Return the (x, y) coordinate for the center point of the cell that contains the specified text.  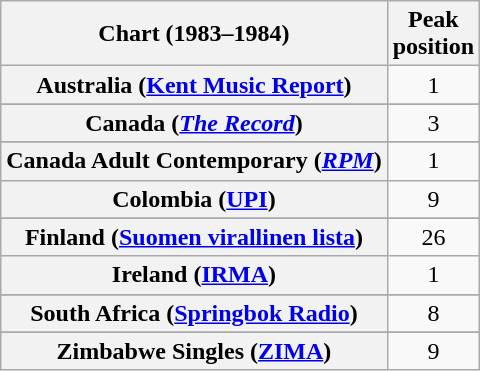
3 (433, 123)
Chart (1983–1984) (194, 34)
Canada (The Record) (194, 123)
Colombia (UPI) (194, 199)
Australia (Kent Music Report) (194, 85)
Ireland (IRMA) (194, 275)
South Africa (Springbok Radio) (194, 313)
Canada Adult Contemporary (RPM) (194, 161)
Finland (Suomen virallinen lista) (194, 237)
Peakposition (433, 34)
8 (433, 313)
Zimbabwe Singles (ZIMA) (194, 351)
26 (433, 237)
